Return (x, y) of the center of cell containing provided text 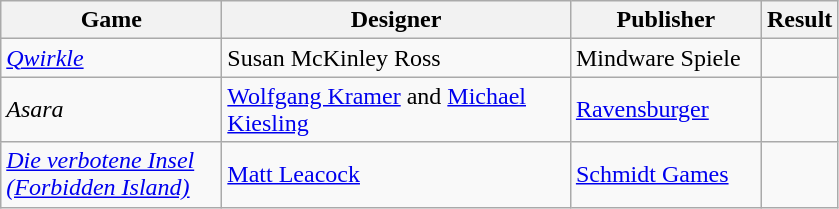
Die verbotene Insel (Forbidden Island) (112, 174)
Qwirkle (112, 58)
Matt Leacock (396, 174)
Asara (112, 110)
Mindware Spiele (666, 58)
Designer (396, 20)
Ravensburger (666, 110)
Susan McKinley Ross (396, 58)
Game (112, 20)
Publisher (666, 20)
Result (799, 20)
Wolfgang Kramer and Michael Kiesling (396, 110)
Schmidt Games (666, 174)
